Search for the cell housing the specified text and yield its (x, y) center coordinate. 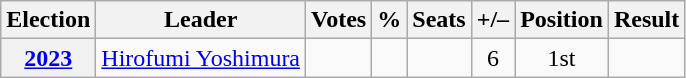
+/– (492, 20)
Election (48, 20)
Leader (201, 20)
Votes (339, 20)
Result (646, 20)
2023 (48, 58)
Seats (439, 20)
Hirofumi Yoshimura (201, 58)
% (390, 20)
Position (562, 20)
1st (562, 58)
6 (492, 58)
